Return (x, y) of the center of cell containing provided text 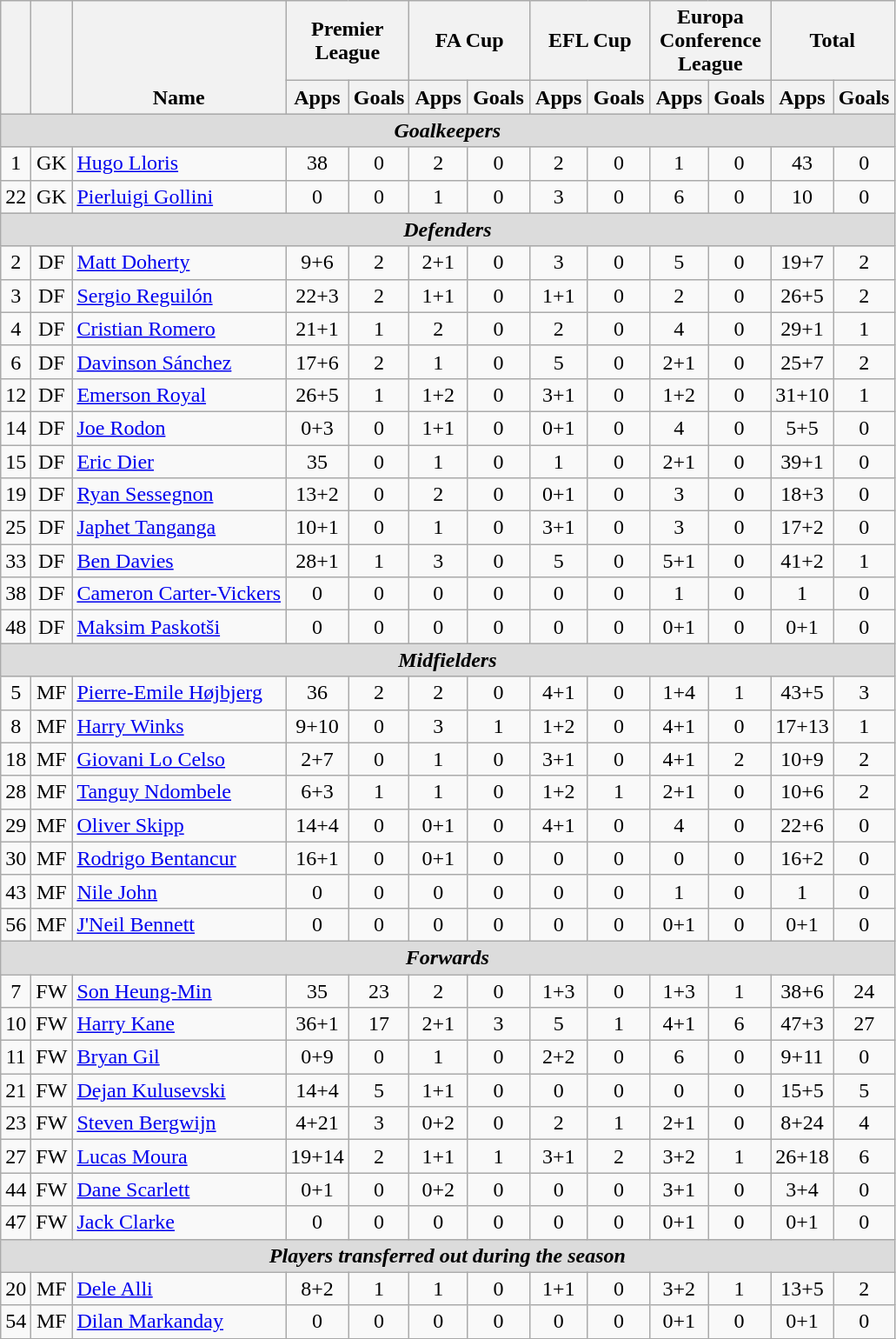
Midfielders (448, 660)
EFL Cup (591, 41)
Davinson Sánchez (179, 362)
17+2 (803, 528)
16+2 (803, 858)
10+6 (803, 792)
Dele Alli (179, 1289)
54 (16, 1322)
10+9 (803, 759)
5+1 (680, 561)
4+21 (318, 1123)
26+18 (803, 1156)
Harry Winks (179, 726)
41+2 (803, 561)
Defenders (448, 230)
31+10 (803, 395)
Name (179, 57)
Tanguy Ndombele (179, 792)
Rodrigo Bentancur (179, 858)
17+6 (318, 362)
9+6 (318, 263)
15 (16, 462)
Matt Doherty (179, 263)
FA Cup (469, 41)
24 (864, 990)
22 (16, 197)
Japhet Tanganga (179, 528)
Steven Bergwijn (179, 1123)
13+5 (803, 1289)
18+3 (803, 495)
17 (379, 1024)
Cristian Romero (179, 329)
44 (16, 1189)
0+9 (318, 1057)
39+1 (803, 462)
25 (16, 528)
Emerson Royal (179, 395)
2+2 (560, 1057)
1+4 (680, 693)
16+1 (318, 858)
47+3 (803, 1024)
Players transferred out during the season (448, 1256)
Dane Scarlett (179, 1189)
Sergio Reguilón (179, 296)
56 (16, 924)
15+5 (803, 1090)
Goalkeepers (448, 130)
17+13 (803, 726)
28+1 (318, 561)
14 (16, 428)
Pierluigi Gollini (179, 197)
8 (16, 726)
0+3 (318, 428)
Premier League (348, 41)
28 (16, 792)
12 (16, 395)
Harry Kane (179, 1024)
13+2 (318, 495)
48 (16, 627)
7 (16, 990)
29+1 (803, 329)
30 (16, 858)
47 (16, 1222)
Bryan Gil (179, 1057)
Pierre-Emile Højbjerg (179, 693)
43+5 (803, 693)
36 (318, 693)
25+7 (803, 362)
Europa Conference League (711, 41)
8+24 (803, 1123)
36+1 (318, 1024)
22+6 (803, 825)
19 (16, 495)
21+1 (318, 329)
8+2 (318, 1289)
9+11 (803, 1057)
19+7 (803, 263)
Son Heung-Min (179, 990)
3+4 (803, 1189)
Hugo Lloris (179, 163)
Nile John (179, 891)
18 (16, 759)
6+3 (318, 792)
20 (16, 1289)
Giovani Lo Celso (179, 759)
Lucas Moura (179, 1156)
Maksim Paskotši (179, 627)
19+14 (318, 1156)
22+3 (318, 296)
33 (16, 561)
Dilan Markanday (179, 1322)
11 (16, 1057)
9+10 (318, 726)
10+1 (318, 528)
Oliver Skipp (179, 825)
Ben Davies (179, 561)
21 (16, 1090)
2+7 (318, 759)
Cameron Carter-Vickers (179, 594)
Total (833, 41)
29 (16, 825)
Joe Rodon (179, 428)
Dejan Kulusevski (179, 1090)
Eric Dier (179, 462)
38+6 (803, 990)
Jack Clarke (179, 1222)
Ryan Sessegnon (179, 495)
5+5 (803, 428)
Forwards (448, 957)
J'Neil Bennett (179, 924)
